Search for the cell housing the specified text and yield its [X, Y] center coordinate. 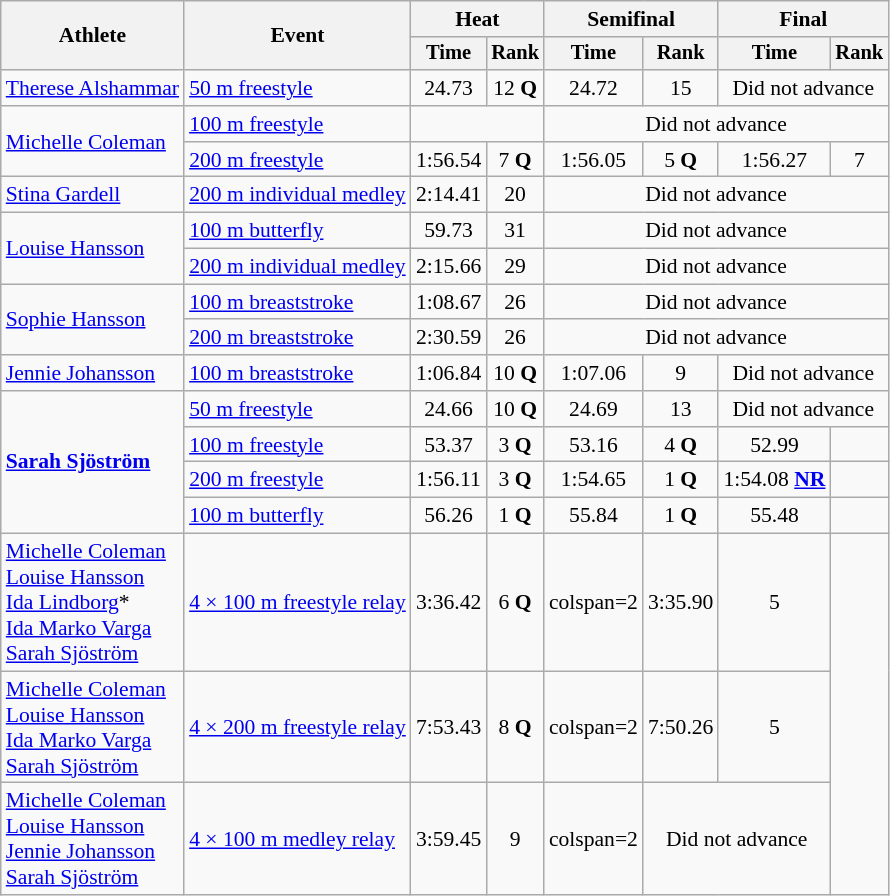
Athlete [92, 36]
Event [298, 36]
1:07.06 [594, 373]
5 Q [680, 160]
2:14.41 [448, 195]
1:56.05 [594, 160]
Therese Alshammar [92, 88]
7:53.43 [448, 727]
1:06.84 [448, 373]
Sarah Sjöström [92, 462]
59.73 [448, 231]
31 [515, 231]
Final [803, 19]
4 × 100 m freestyle relay [298, 603]
7:50.26 [680, 727]
1:56.11 [448, 480]
13 [680, 409]
4 × 200 m freestyle relay [298, 727]
3:35.90 [680, 603]
29 [515, 267]
2:30.59 [448, 338]
52.99 [774, 445]
Michelle ColemanLouise HanssonJennie JohanssonSarah Sjöström [92, 839]
7 [860, 160]
Jennie Johansson [92, 373]
24.72 [594, 88]
24.69 [594, 409]
20 [515, 195]
Louise Hansson [92, 248]
1:56.54 [448, 160]
56.26 [448, 516]
12 Q [515, 88]
Michelle ColemanLouise HanssonIda Lindborg*Ida Marko VargaSarah Sjöström [92, 603]
3:59.45 [448, 839]
Stina Gardell [92, 195]
15 [680, 88]
8 Q [515, 727]
1:56.27 [774, 160]
7 Q [515, 160]
Sophie Hansson [92, 320]
53.37 [448, 445]
2:15.66 [448, 267]
24.73 [448, 88]
4 × 100 m medley relay [298, 839]
55.84 [594, 516]
Semifinal [632, 19]
1:08.67 [448, 302]
Michelle Coleman [92, 142]
55.48 [774, 516]
4 Q [680, 445]
Michelle ColemanLouise HanssonIda Marko VargaSarah Sjöström [92, 727]
Heat [478, 19]
1:54.08 NR [774, 480]
53.16 [594, 445]
24.66 [448, 409]
200 m breaststroke [298, 338]
1:54.65 [594, 480]
3:36.42 [448, 603]
6 Q [515, 603]
